For the text-containing cell, return its midpoint in (x, y) coordinate format. 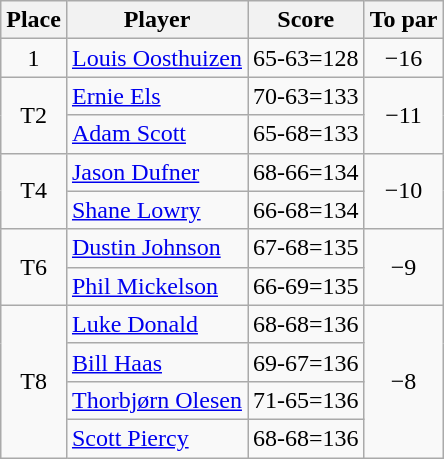
Player (156, 20)
Luke Donald (156, 324)
69-67=136 (306, 362)
Scott Piercy (156, 438)
Adam Scott (156, 134)
Place (34, 20)
−9 (404, 267)
T4 (34, 191)
Score (306, 20)
66-68=134 (306, 210)
65-68=133 (306, 134)
To par (404, 20)
−10 (404, 191)
Jason Dufner (156, 172)
71-65=136 (306, 400)
T2 (34, 115)
Louis Oosthuizen (156, 58)
68-66=134 (306, 172)
−11 (404, 115)
Thorbjørn Olesen (156, 400)
70-63=133 (306, 96)
Phil Mickelson (156, 286)
65-63=128 (306, 58)
Shane Lowry (156, 210)
Ernie Els (156, 96)
T8 (34, 381)
Dustin Johnson (156, 248)
T6 (34, 267)
−16 (404, 58)
Bill Haas (156, 362)
−8 (404, 381)
1 (34, 58)
67-68=135 (306, 248)
66-69=135 (306, 286)
